Locate the cell with the specified text and output its (x, y) center coordinate. 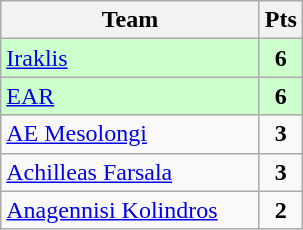
EAR (130, 96)
2 (280, 210)
Anagennisi Kolindros (130, 210)
Iraklis (130, 58)
AE Mesolongi (130, 134)
Team (130, 20)
Achilleas Farsala (130, 172)
Pts (280, 20)
